Search for the cell housing the specified text and yield its (x, y) center coordinate. 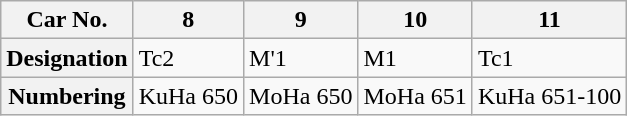
11 (549, 20)
Car No. (67, 20)
Designation (67, 58)
M'1 (301, 58)
10 (415, 20)
8 (188, 20)
9 (301, 20)
KuHa 651-100 (549, 96)
KuHa 650 (188, 96)
Numbering (67, 96)
MoHa 650 (301, 96)
MoHa 651 (415, 96)
Tc2 (188, 58)
Tc1 (549, 58)
M1 (415, 58)
